Provide the [x, y] coordinate of the cell's center where the given text is located.  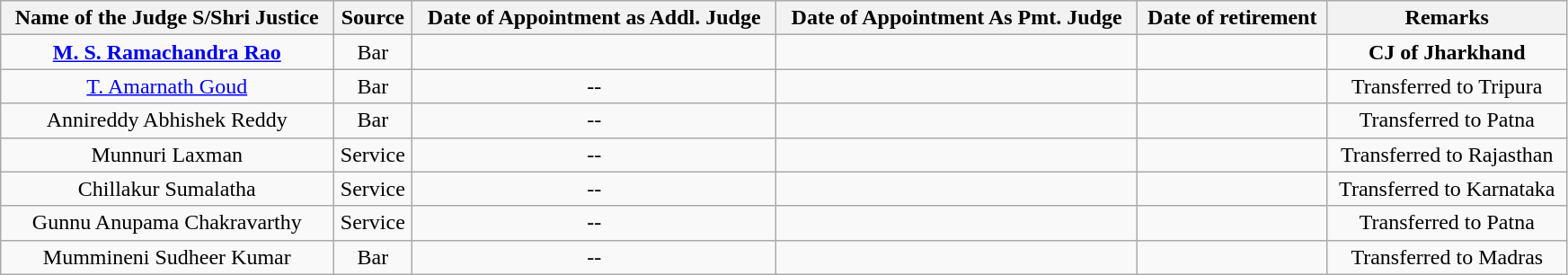
Name of the Judge S/Shri Justice [167, 18]
Date of Appointment As Pmt. Judge [957, 18]
Annireddy Abhishek Reddy [167, 120]
Date of Appointment as Addl. Judge [595, 18]
Remarks [1447, 18]
Transferred to Tripura [1447, 86]
Date of retirement [1233, 18]
Transferred to Karnataka [1447, 189]
Mummineni Sudheer Kumar [167, 257]
Source [373, 18]
Transferred to Madras [1447, 257]
Chillakur Sumalatha [167, 189]
Munnuri Laxman [167, 155]
M. S. Ramachandra Rao [167, 52]
Transferred to Rajasthan [1447, 155]
CJ of Jharkhand [1447, 52]
T. Amarnath Goud [167, 86]
Gunnu Anupama Chakravarthy [167, 223]
